Scan for the cell matching the given text and deliver its (x, y) coordinate at center. 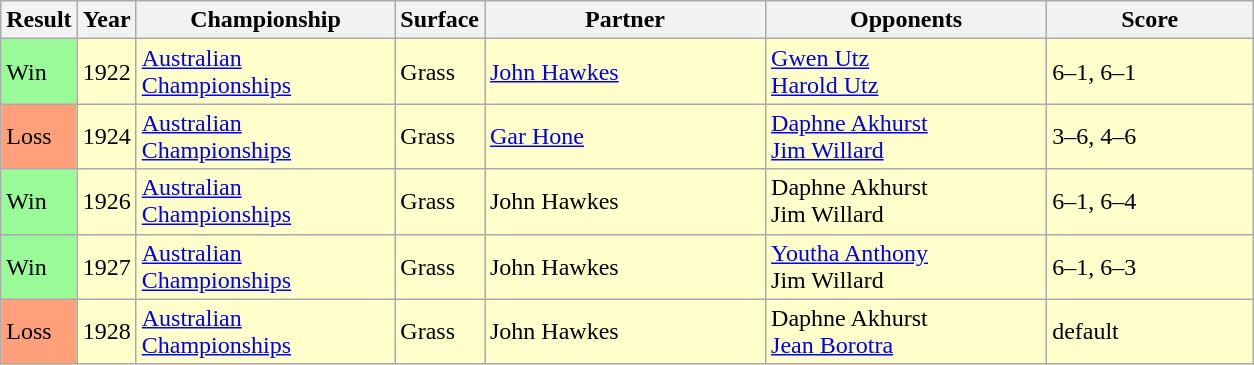
1922 (106, 72)
Daphne Akhurst Jean Borotra (906, 332)
3–6, 4–6 (1150, 136)
Opponents (906, 20)
Score (1150, 20)
1927 (106, 266)
Year (106, 20)
1928 (106, 332)
6–1, 6–1 (1150, 72)
Result (39, 20)
1926 (106, 202)
default (1150, 332)
Gwen Utz Harold Utz (906, 72)
Championship (266, 20)
Gar Hone (624, 136)
1924 (106, 136)
6–1, 6–4 (1150, 202)
Surface (440, 20)
Partner (624, 20)
Youtha Anthony Jim Willard (906, 266)
6–1, 6–3 (1150, 266)
